Return the [X, Y] coordinate for the center point of the cell that contains the specified text.  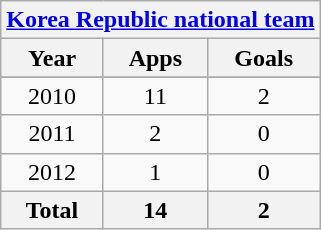
Total [52, 210]
1 [155, 172]
Korea Republic national team [160, 20]
2012 [52, 172]
Apps [155, 58]
2011 [52, 134]
Goals [264, 58]
Year [52, 58]
11 [155, 96]
14 [155, 210]
2010 [52, 96]
